Extract the (x, y) coordinate from the center of the cell holding the provided text.  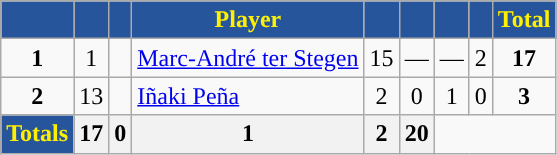
20 (416, 134)
Totals (38, 134)
Marc-André ter Stegen (248, 58)
Total (524, 20)
Player (248, 20)
3 (524, 96)
Iñaki Peña (248, 96)
13 (92, 96)
15 (382, 58)
